Search for the cell housing the specified text and yield its [x, y] center coordinate. 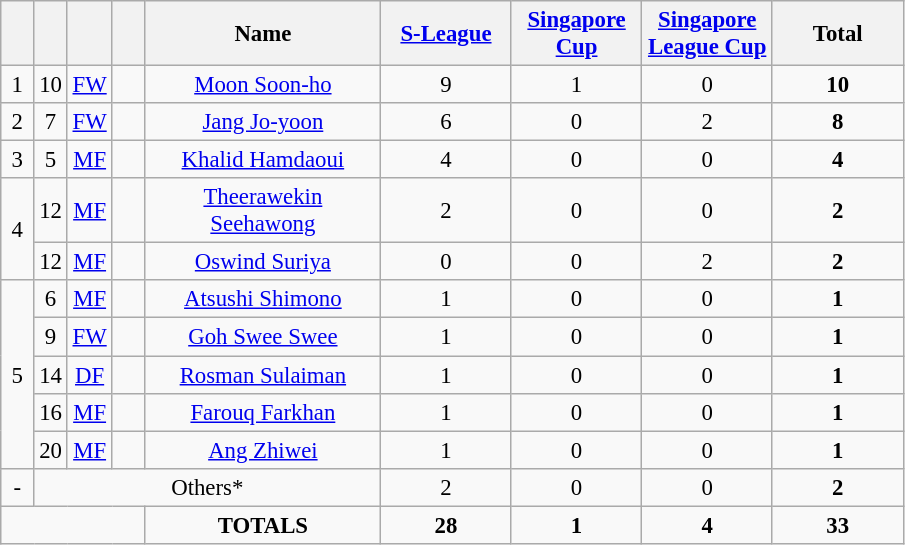
Moon Soon-ho [263, 85]
DF [90, 375]
Khalid Hamdaoui [263, 160]
7 [50, 122]
Total [838, 34]
- [18, 487]
16 [50, 412]
14 [50, 375]
Goh Swee Swee [263, 337]
Ang Zhiwei [263, 450]
Rosman Sulaiman [263, 375]
Others* [208, 487]
33 [838, 525]
Jang Jo-yoon [263, 122]
Atsushi Shimono [263, 299]
Farouq Farkhan [263, 412]
20 [50, 450]
Singapore League Cup [708, 34]
28 [446, 525]
8 [838, 122]
3 [18, 160]
Theerawekin Seehawong [263, 210]
Name [263, 34]
Oswind Suriya [263, 262]
TOTALS [263, 525]
Singapore Cup [576, 34]
S-League [446, 34]
